Capture the cell that displays the provided text and extract its (x, y) central coordinate. 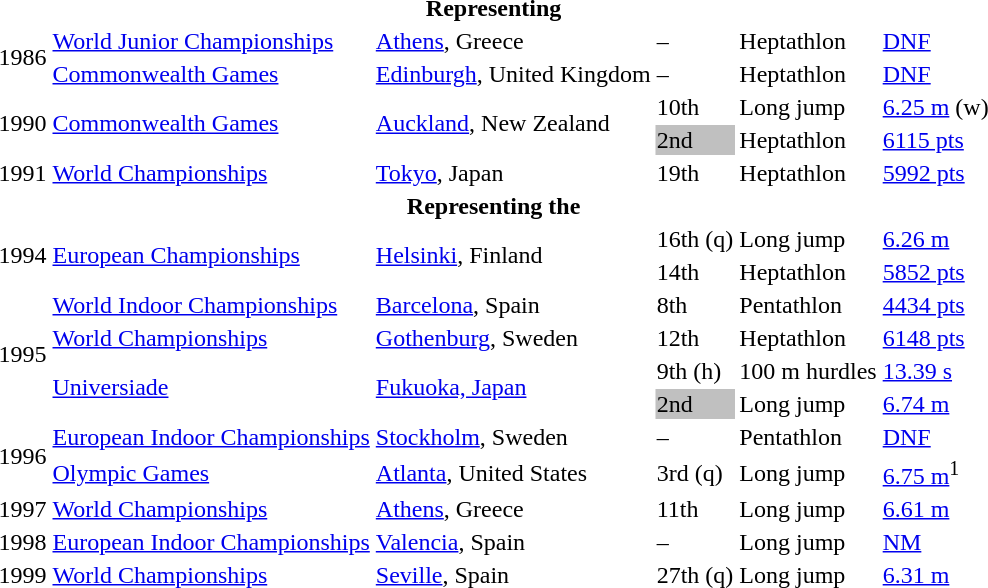
12th (695, 338)
Barcelona, Spain (513, 305)
Edinburgh, United Kingdom (513, 74)
Auckland, New Zealand (513, 124)
11th (695, 509)
Gothenburg, Sweden (513, 338)
Atlanta, United States (513, 473)
Universiade (211, 388)
10th (695, 107)
Valencia, Spain (513, 542)
16th (q) (695, 239)
14th (695, 272)
Tokyo, Japan (513, 173)
Fukuoka, Japan (513, 388)
19th (695, 173)
8th (695, 305)
3rd (q) (695, 473)
Stockholm, Sweden (513, 437)
100 m hurdles (808, 371)
Olympic Games (211, 473)
World Indoor Championships (211, 305)
9th (h) (695, 371)
Helsinki, Finland (513, 256)
European Championships (211, 256)
World Junior Championships (211, 41)
